Capture the cell that displays the provided text and extract its [X, Y] central coordinate. 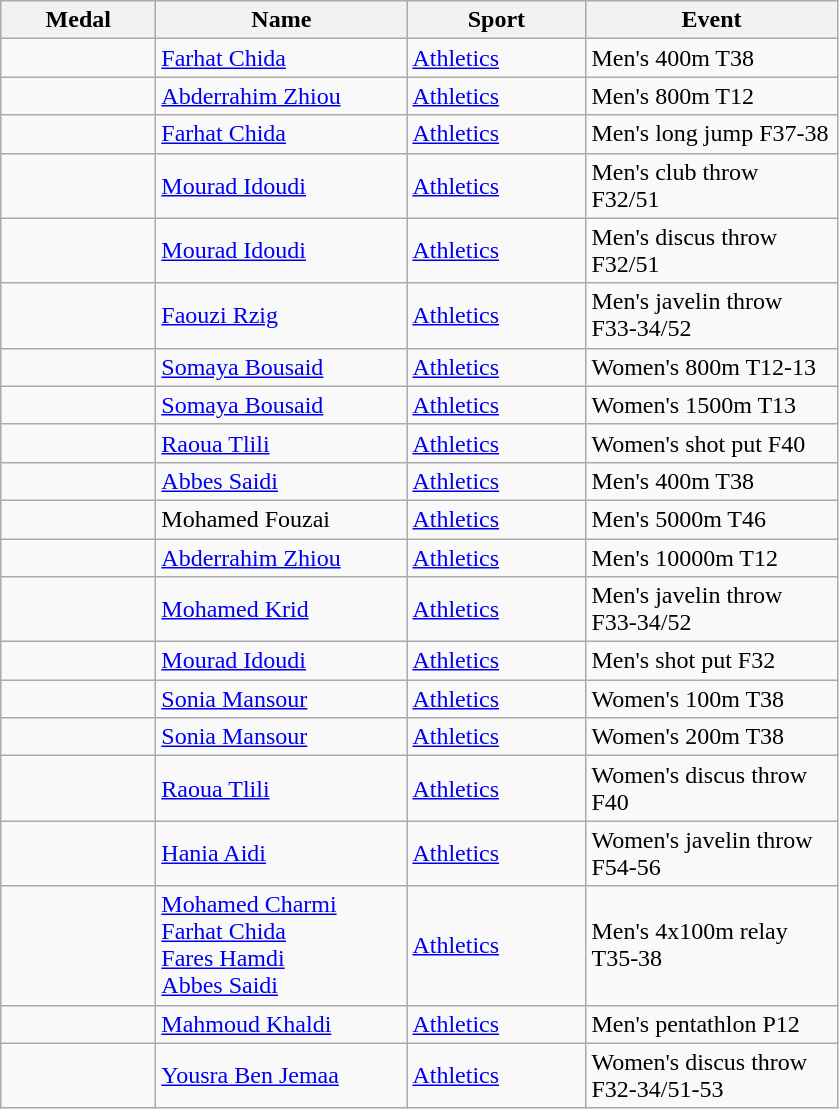
Women's 200m T38 [712, 737]
Men's shot put F32 [712, 661]
Men's discus throw F32/51 [712, 250]
Hania Aidi [282, 854]
Men's 800m T12 [712, 96]
Yousra Ben Jemaa [282, 1076]
Abbes Saidi [282, 481]
Men's 5000m T46 [712, 519]
Women's 1500m T13 [712, 405]
Men's pentathlon P12 [712, 1024]
Women's discus throw F32-34/51-53 [712, 1076]
Men's long jump F37-38 [712, 134]
Women's shot put F40 [712, 443]
Event [712, 20]
Women's javelin throw F54-56 [712, 854]
Men's 4x100m relay T35-38 [712, 946]
Medal [78, 20]
Women's 100m T38 [712, 699]
Faouzi Rzig [282, 316]
Name [282, 20]
Mohamed Fouzai [282, 519]
Mohamed Charmi Farhat Chida Fares Hamdi Abbes Saidi [282, 946]
Mahmoud Khaldi [282, 1024]
Women's discus throw F40 [712, 788]
Mohamed Krid [282, 610]
Women's 800m T12-13 [712, 367]
Sport [496, 20]
Men's 10000m T12 [712, 557]
Men's club throw F32/51 [712, 186]
